Capture the cell that displays the provided text and extract its [x, y] central coordinate. 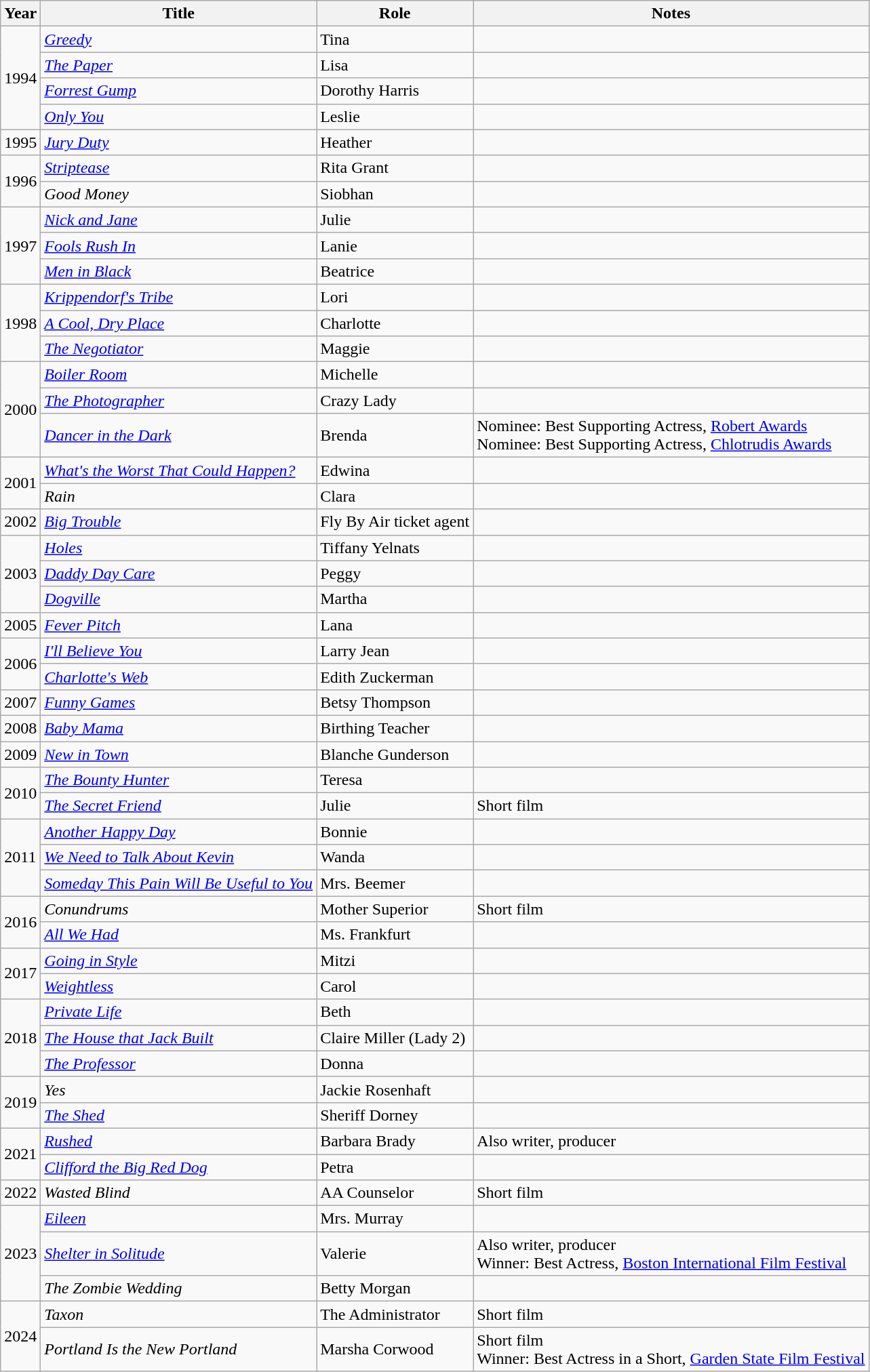
2017 [20, 973]
Donna [395, 1064]
Men in Black [179, 271]
Birthing Teacher [395, 728]
The House that Jack Built [179, 1038]
2021 [20, 1154]
Clifford the Big Red Dog [179, 1167]
Martha [395, 599]
Portland Is the New Portland [179, 1349]
We Need to Talk About Kevin [179, 857]
Rushed [179, 1141]
Mrs. Murray [395, 1219]
Role [395, 14]
Dogville [179, 599]
Daddy Day Care [179, 573]
Weightless [179, 986]
Eileen [179, 1219]
Mother Superior [395, 909]
Charlotte [395, 323]
Notes [671, 14]
Good Money [179, 194]
AA Counselor [395, 1193]
Barbara Brady [395, 1141]
Blanche Gunderson [395, 754]
Big Trouble [179, 522]
Yes [179, 1089]
Fools Rush In [179, 245]
Funny Games [179, 702]
Wanda [395, 857]
Marsha Corwood [395, 1349]
A Cool, Dry Place [179, 323]
Edwina [395, 470]
The Professor [179, 1064]
Siobhan [395, 194]
Greedy [179, 39]
Also writer, producer [671, 1141]
Valerie [395, 1254]
The Photographer [179, 401]
Tina [395, 39]
Betty Morgan [395, 1289]
Dorothy Harris [395, 91]
2023 [20, 1254]
2009 [20, 754]
Title [179, 14]
2019 [20, 1102]
Forrest Gump [179, 91]
2024 [20, 1337]
Carol [395, 986]
2022 [20, 1193]
Shelter in Solitude [179, 1254]
Brenda [395, 435]
Striptease [179, 168]
Rita Grant [395, 168]
2003 [20, 573]
Rain [179, 496]
Boiler Room [179, 375]
Nick and Jane [179, 220]
2011 [20, 857]
Crazy Lady [395, 401]
2018 [20, 1038]
Heather [395, 142]
Wasted Blind [179, 1193]
2001 [20, 483]
Mitzi [395, 961]
1995 [20, 142]
Short filmWinner: Best Actress in a Short, Garden State Film Festival [671, 1349]
Ms. Frankfurt [395, 935]
Claire Miller (Lady 2) [395, 1038]
Year [20, 14]
Baby Mama [179, 728]
Lori [395, 297]
The Zombie Wedding [179, 1289]
Michelle [395, 375]
Mrs. Beemer [395, 883]
All We Had [179, 935]
1994 [20, 78]
Another Happy Day [179, 832]
Lanie [395, 245]
Tiffany Yelnats [395, 548]
Sheriff Dorney [395, 1115]
The Negotiator [179, 349]
New in Town [179, 754]
Bonnie [395, 832]
Petra [395, 1167]
Charlotte's Web [179, 677]
Krippendorf's Tribe [179, 297]
Beth [395, 1012]
The Administrator [395, 1314]
The Secret Friend [179, 806]
2002 [20, 522]
Private Life [179, 1012]
Betsy Thompson [395, 702]
Someday This Pain Will Be Useful to You [179, 883]
Lisa [395, 65]
2016 [20, 922]
2000 [20, 409]
2006 [20, 664]
Going in Style [179, 961]
Beatrice [395, 271]
Dancer in the Dark [179, 435]
The Shed [179, 1115]
What's the Worst That Could Happen? [179, 470]
2007 [20, 702]
Lana [395, 625]
The Bounty Hunter [179, 780]
Leslie [395, 117]
2008 [20, 728]
Maggie [395, 349]
The Paper [179, 65]
I'll Believe You [179, 651]
Jackie Rosenhaft [395, 1089]
Holes [179, 548]
1998 [20, 323]
Taxon [179, 1314]
Teresa [395, 780]
Conundrums [179, 909]
2010 [20, 793]
1996 [20, 181]
Edith Zuckerman [395, 677]
Only You [179, 117]
Jury Duty [179, 142]
1997 [20, 245]
Nominee: Best Supporting Actress, Robert AwardsNominee: Best Supporting Actress, Chlotrudis Awards [671, 435]
Larry Jean [395, 651]
Clara [395, 496]
Also writer, producerWinner: Best Actress, Boston International Film Festival [671, 1254]
Fever Pitch [179, 625]
Peggy [395, 573]
Fly By Air ticket agent [395, 522]
2005 [20, 625]
